For the text-containing cell, return its midpoint in [X, Y] coordinate format. 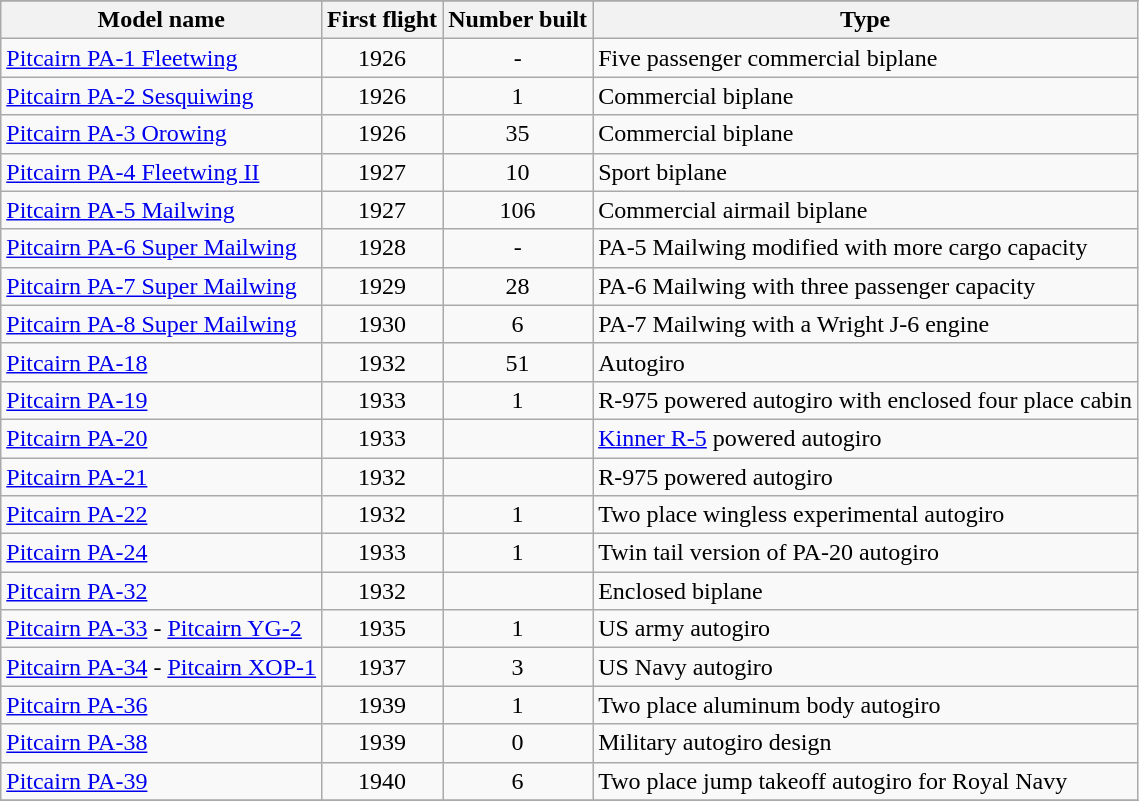
PA-7 Mailwing with a Wright J-6 engine [866, 324]
Two place jump takeoff autogiro for Royal Navy [866, 781]
Pitcairn PA-32 [162, 591]
Pitcairn PA-6 Super Mailwing [162, 248]
Pitcairn PA-36 [162, 705]
Pitcairn PA-38 [162, 743]
Sport biplane [866, 172]
Two place wingless experimental autogiro [866, 515]
Pitcairn PA-39 [162, 781]
Pitcairn PA-19 [162, 400]
Pitcairn PA-5 Mailwing [162, 210]
Type [866, 20]
Pitcairn PA-18 [162, 362]
Commercial airmail biplane [866, 210]
51 [518, 362]
US Navy autogiro [866, 667]
Pitcairn PA-1 Fleetwing [162, 58]
Pitcairn PA-8 Super Mailwing [162, 324]
1937 [382, 667]
28 [518, 286]
US army autogiro [866, 629]
First flight [382, 20]
Two place aluminum body autogiro [866, 705]
Pitcairn PA-33 - Pitcairn YG-2 [162, 629]
Military autogiro design [866, 743]
3 [518, 667]
35 [518, 134]
106 [518, 210]
PA-5 Mailwing modified with more cargo capacity [866, 248]
Pitcairn PA-4 Fleetwing II [162, 172]
Enclosed biplane [866, 591]
1930 [382, 324]
10 [518, 172]
Pitcairn PA-21 [162, 477]
Pitcairn PA-2 Sesquiwing [162, 96]
Five passenger commercial biplane [866, 58]
1929 [382, 286]
1928 [382, 248]
Number built [518, 20]
Model name [162, 20]
R-975 powered autogiro [866, 477]
1935 [382, 629]
PA-6 Mailwing with three passenger capacity [866, 286]
Twin tail version of PA-20 autogiro [866, 553]
0 [518, 743]
Pitcairn PA-3 Orowing [162, 134]
Pitcairn PA-34 - Pitcairn XOP-1 [162, 667]
R-975 powered autogiro with enclosed four place cabin [866, 400]
Pitcairn PA-24 [162, 553]
Pitcairn PA-20 [162, 438]
Kinner R-5 powered autogiro [866, 438]
Autogiro [866, 362]
Pitcairn PA-7 Super Mailwing [162, 286]
Pitcairn PA-22 [162, 515]
1940 [382, 781]
